Identify which cell holds the provided text, then report its (x, y) central coordinate. 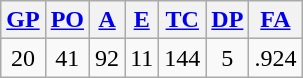
A (108, 20)
11 (142, 58)
.924 (276, 58)
92 (108, 58)
5 (228, 58)
FA (276, 20)
PO (67, 20)
DP (228, 20)
TC (182, 20)
20 (23, 58)
41 (67, 58)
144 (182, 58)
E (142, 20)
GP (23, 20)
